Capture the cell that displays the provided text and extract its (X, Y) central coordinate. 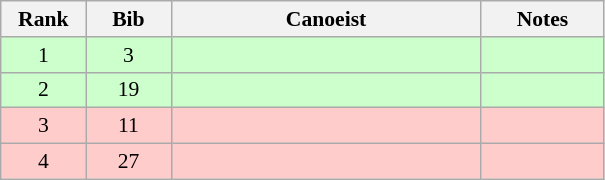
1 (44, 55)
4 (44, 162)
2 (44, 90)
Bib (128, 19)
Rank (44, 19)
27 (128, 162)
19 (128, 90)
11 (128, 126)
Canoeist (326, 19)
Notes (542, 19)
